Return (X, Y) of the center of cell containing provided text 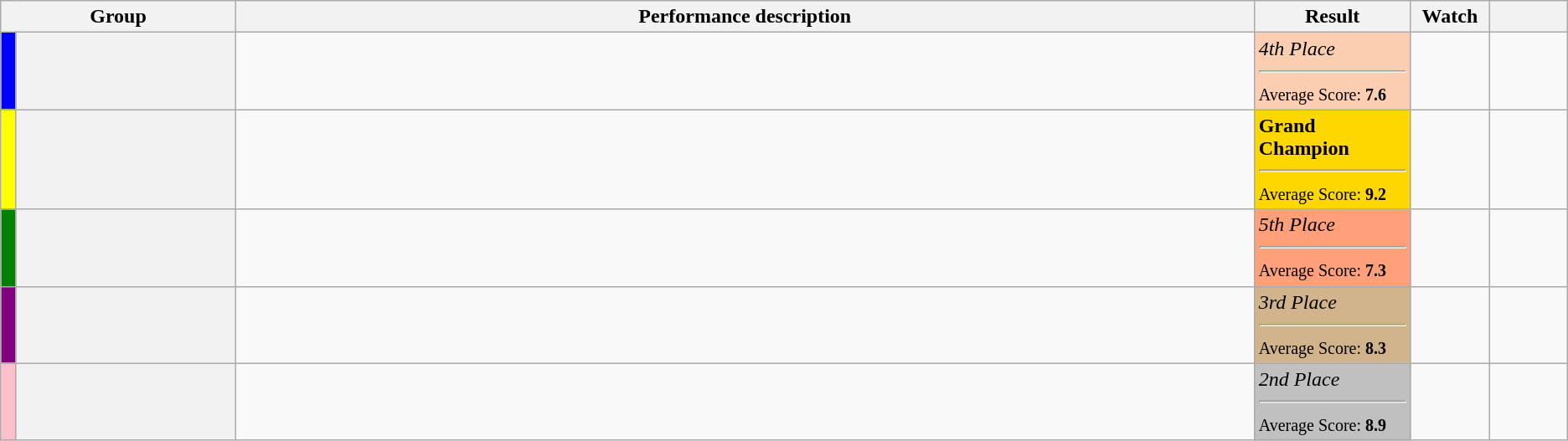
Performance description (745, 17)
3rd PlaceAverage Score: 8.3 (1332, 325)
Result (1332, 17)
Grand ChampionAverage Score: 9.2 (1332, 159)
4th PlaceAverage Score: 7.6 (1332, 71)
Group (119, 17)
Watch (1450, 17)
2nd PlaceAverage Score: 8.9 (1332, 402)
5th PlaceAverage Score: 7.3 (1332, 248)
